Locate the cell with the specified text and output its [x, y] center coordinate. 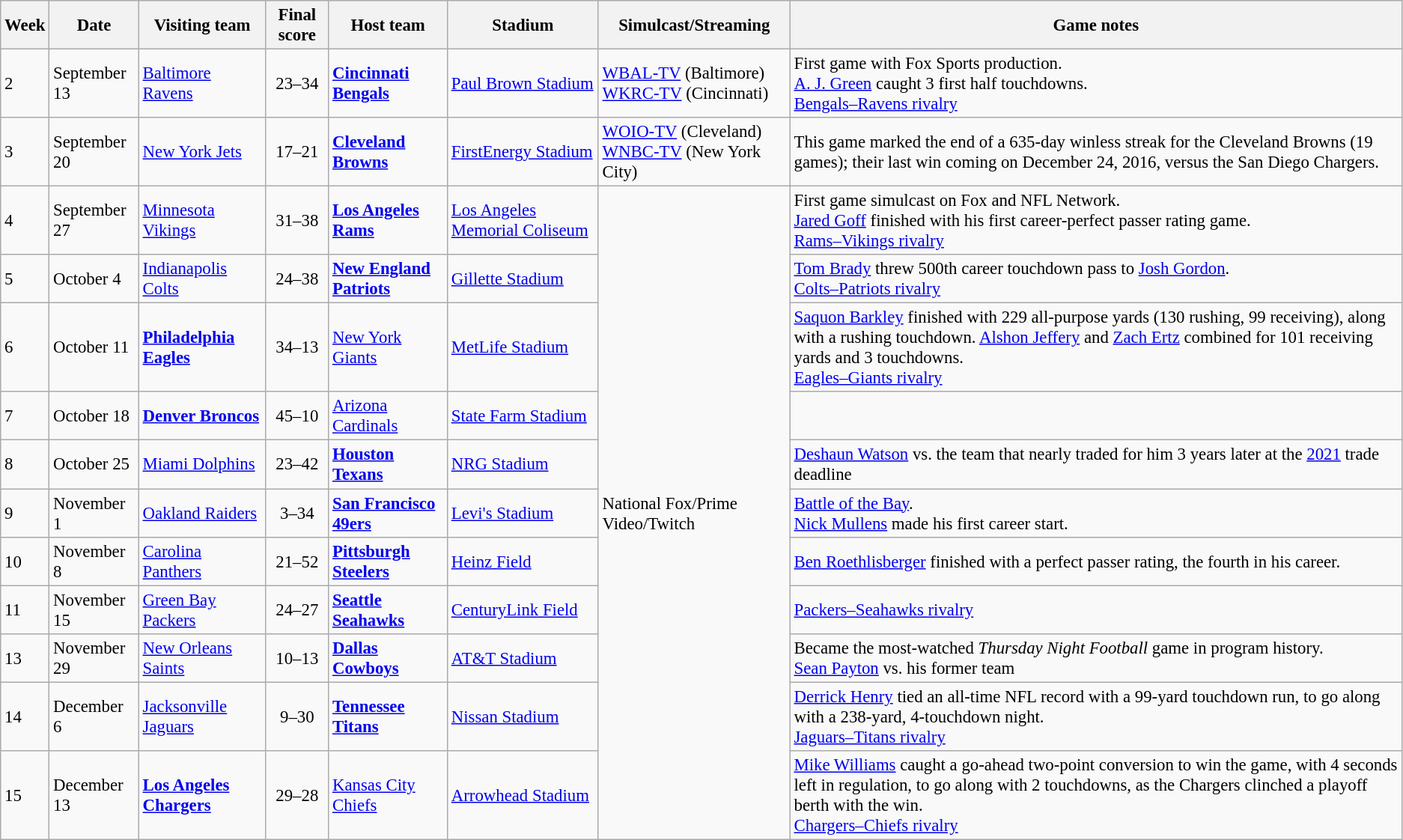
Arrowhead Stadium [523, 795]
Date [94, 25]
December 6 [94, 716]
Became the most-watched Thursday Night Football game in program history.Sean Payton vs. his former team [1096, 657]
Miami Dolphins [202, 464]
Nissan Stadium [523, 716]
5 [25, 279]
October 25 [94, 464]
Los Angeles Memorial Coliseum [523, 221]
Simulcast/Streaming [694, 25]
Los Angeles Rams [388, 221]
29–28 [297, 795]
4 [25, 221]
Final score [297, 25]
Kansas City Chiefs [388, 795]
Philadelphia Eagles [202, 347]
Ben Roethlisberger finished with a perfect passer rating, the fourth in his career. [1096, 561]
October 4 [94, 279]
November 29 [94, 657]
Indianapolis Colts [202, 279]
New York Giants [388, 347]
14 [25, 716]
Levi's Stadium [523, 514]
Cleveland Browns [388, 152]
First game simulcast on Fox and NFL Network.Jared Goff finished with his first career-perfect passer rating game.Rams–Vikings rivalry [1096, 221]
34–13 [297, 347]
November 15 [94, 609]
8 [25, 464]
Cincinnati Bengals [388, 84]
Minnesota Vikings [202, 221]
Visiting team [202, 25]
September 20 [94, 152]
New Orleans Saints [202, 657]
Game notes [1096, 25]
Tom Brady threw 500th career touchdown pass to Josh Gordon.Colts–Patriots rivalry [1096, 279]
Packers–Seahawks rivalry [1096, 609]
10–13 [297, 657]
Green Bay Packers [202, 609]
Paul Brown Stadium [523, 84]
Heinz Field [523, 561]
FirstEnergy Stadium [523, 152]
November 1 [94, 514]
9 [25, 514]
23–42 [297, 464]
WBAL-TV (Baltimore)WKRC-TV (Cincinnati) [694, 84]
24–38 [297, 279]
Gillette Stadium [523, 279]
November 8 [94, 561]
October 11 [94, 347]
AT&T Stadium [523, 657]
CenturyLink Field [523, 609]
Carolina Panthers [202, 561]
Dallas Cowboys [388, 657]
Battle of the Bay.Nick Mullens made his first career start. [1096, 514]
24–27 [297, 609]
Jacksonville Jaguars [202, 716]
September 13 [94, 84]
45–10 [297, 416]
September 27 [94, 221]
San Francisco 49ers [388, 514]
Los Angeles Chargers [202, 795]
31–38 [297, 221]
Derrick Henry tied an all-time NFL record with a 99-yard touchdown run, to go along with a 238-yard, 4-touchdown night.Jaguars–Titans rivalry [1096, 716]
13 [25, 657]
Arizona Cardinals [388, 416]
21–52 [297, 561]
Seattle Seahawks [388, 609]
15 [25, 795]
WOIO-TV (Cleveland)WNBC-TV (New York City) [694, 152]
6 [25, 347]
3 [25, 152]
2 [25, 84]
New England Patriots [388, 279]
December 13 [94, 795]
17–21 [297, 152]
Pittsburgh Steelers [388, 561]
New York Jets [202, 152]
Houston Texans [388, 464]
October 18 [94, 416]
MetLife Stadium [523, 347]
State Farm Stadium [523, 416]
9–30 [297, 716]
3–34 [297, 514]
Stadium [523, 25]
Denver Broncos [202, 416]
Week [25, 25]
Deshaun Watson vs. the team that nearly traded for him 3 years later at the 2021 trade deadline [1096, 464]
Tennessee Titans [388, 716]
Oakland Raiders [202, 514]
10 [25, 561]
Baltimore Ravens [202, 84]
First game with Fox Sports production.A. J. Green caught 3 first half touchdowns.Bengals–Ravens rivalry [1096, 84]
7 [25, 416]
11 [25, 609]
National Fox/Prime Video/Twitch [694, 514]
23–34 [297, 84]
Host team [388, 25]
NRG Stadium [523, 464]
